Locate the cell with the specified text and output its [x, y] center coordinate. 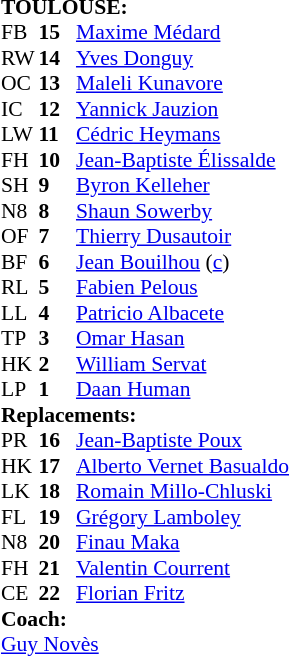
Jean-Baptiste Élissalde [182, 160]
6 [57, 262]
William Servat [182, 364]
RW [20, 58]
Grégory Lamboley [182, 517]
TP [20, 339]
12 [57, 109]
Maleli Kunavore [182, 83]
FL [20, 517]
OC [20, 83]
SH [20, 185]
LK [20, 491]
Thierry Dusautoir [182, 237]
22 [57, 593]
Maxime Médard [182, 33]
Romain Millo-Chluski [182, 491]
Florian Fritz [182, 593]
17 [57, 466]
Patricio Albacete [182, 313]
15 [57, 33]
LL [20, 313]
14 [57, 58]
8 [57, 211]
Yannick Jauzion [182, 109]
CE [20, 593]
4 [57, 313]
Omar Hasan [182, 339]
Finau Maka [182, 543]
OF [20, 237]
21 [57, 568]
Replacements: [145, 415]
20 [57, 543]
PR [20, 441]
Coach: [145, 619]
Alberto Vernet Basualdo [182, 466]
11 [57, 135]
5 [57, 287]
Shaun Sowerby [182, 211]
3 [57, 339]
Yves Donguy [182, 58]
Jean Bouilhou (c) [182, 262]
18 [57, 491]
FB [20, 33]
LW [20, 135]
13 [57, 83]
9 [57, 185]
Valentin Courrent [182, 568]
IC [20, 109]
19 [57, 517]
16 [57, 441]
BF [20, 262]
2 [57, 364]
1 [57, 389]
LP [20, 389]
Jean-Baptiste Poux [182, 441]
Cédric Heymans [182, 135]
7 [57, 237]
Byron Kelleher [182, 185]
RL [20, 287]
Daan Human [182, 389]
10 [57, 160]
Fabien Pelous [182, 287]
